Determine the (X, Y) coordinate at the center of the cell enclosing the given text.  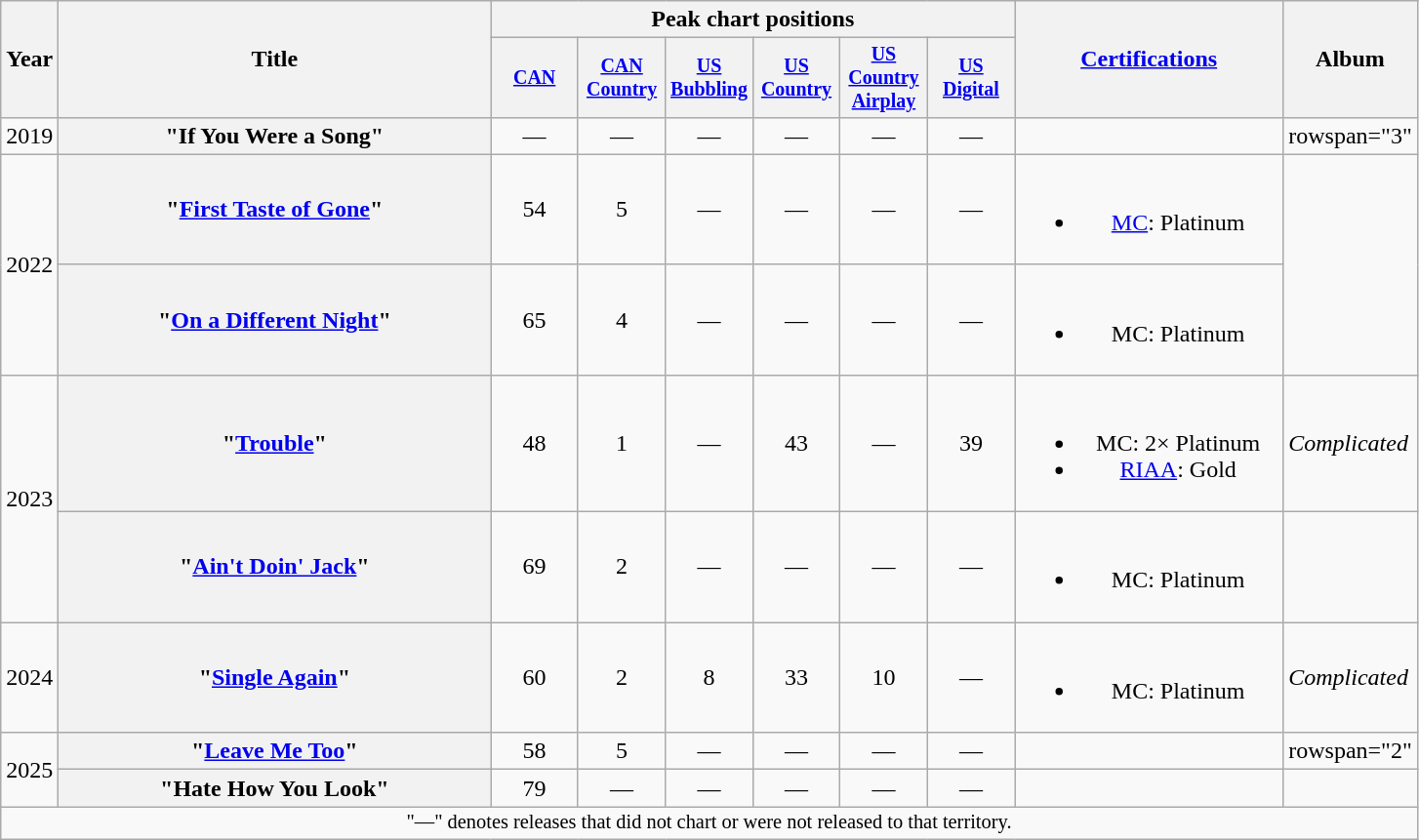
39 (970, 443)
1 (621, 443)
"Leave Me Too" (275, 751)
4 (621, 320)
USBubbling (709, 78)
rowspan="2" (1351, 751)
79 (535, 788)
MC: 2× PlatinumRIAA: Gold (1150, 443)
Certifications (1150, 60)
Peak chart positions (753, 20)
US CountryAirplay (884, 78)
US Country (796, 78)
US Digital (970, 78)
"Ain't Doin' Jack" (275, 568)
"Hate How You Look" (275, 788)
Title (275, 60)
10 (884, 677)
54 (535, 209)
2024 (29, 677)
Year (29, 60)
CAN Country (621, 78)
2023 (29, 498)
33 (796, 677)
48 (535, 443)
"Trouble" (275, 443)
43 (796, 443)
"Single Again" (275, 677)
60 (535, 677)
"First Taste of Gone" (275, 209)
8 (709, 677)
"On a Different Night" (275, 320)
2019 (29, 136)
58 (535, 751)
Album (1351, 60)
"If You Were a Song" (275, 136)
"—" denotes releases that did not chart or were not released to that territory. (709, 823)
rowspan="3" (1351, 136)
65 (535, 320)
69 (535, 568)
CAN (535, 78)
2022 (29, 264)
2025 (29, 770)
